For the text-containing cell, return its midpoint in [x, y] coordinate format. 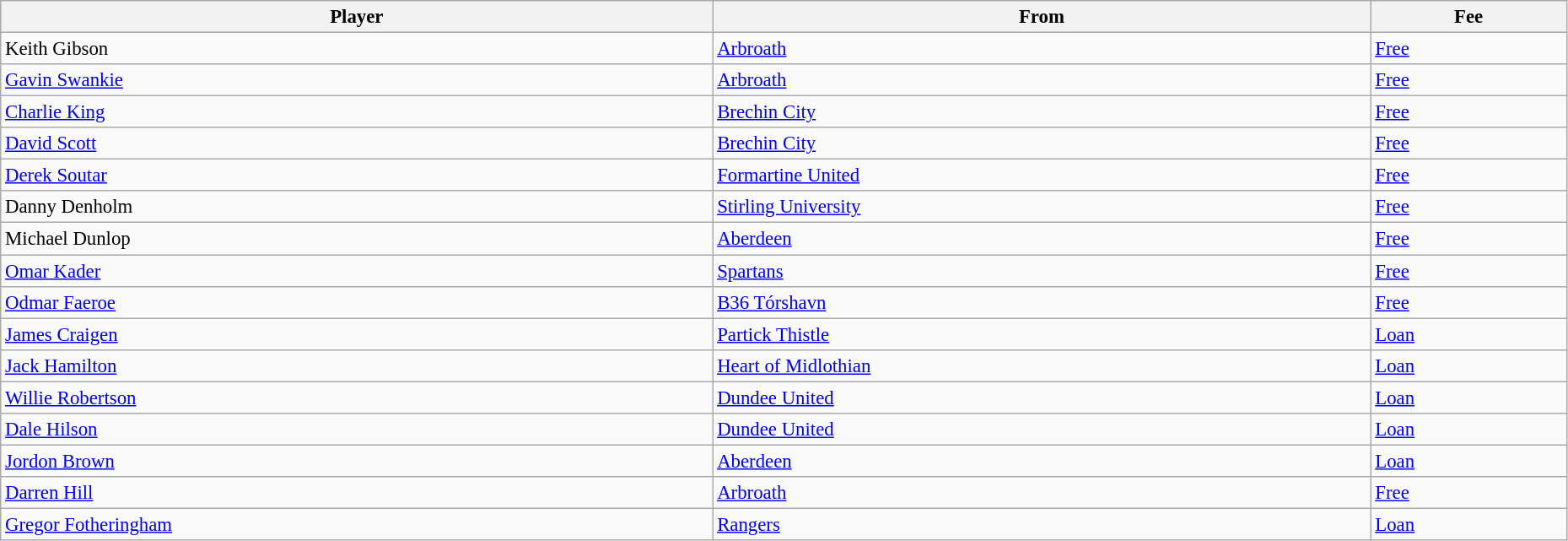
Jordon Brown [357, 461]
Jack Hamilton [357, 365]
Rangers [1042, 524]
Gregor Fotheringham [357, 524]
Spartans [1042, 271]
Danny Denholm [357, 207]
Michael Dunlop [357, 239]
Heart of Midlothian [1042, 365]
Dale Hilson [357, 430]
Gavin Swankie [357, 80]
B36 Tórshavn [1042, 302]
Player [357, 17]
Formartine United [1042, 176]
From [1042, 17]
Fee [1468, 17]
Partick Thistle [1042, 334]
Darren Hill [357, 493]
Keith Gibson [357, 49]
David Scott [357, 143]
Willie Robertson [357, 398]
Stirling University [1042, 207]
Derek Soutar [357, 176]
Odmar Faeroe [357, 302]
Charlie King [357, 112]
Omar Kader [357, 271]
James Craigen [357, 334]
